Determine the [X, Y] coordinate at the center of the cell enclosing the given text.  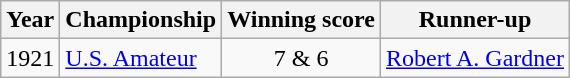
Year [30, 20]
7 & 6 [302, 58]
Winning score [302, 20]
Championship [141, 20]
Robert A. Gardner [476, 58]
Runner-up [476, 20]
U.S. Amateur [141, 58]
1921 [30, 58]
